Detect which cell encompasses the target text, then output its [X, Y] center coordinate. 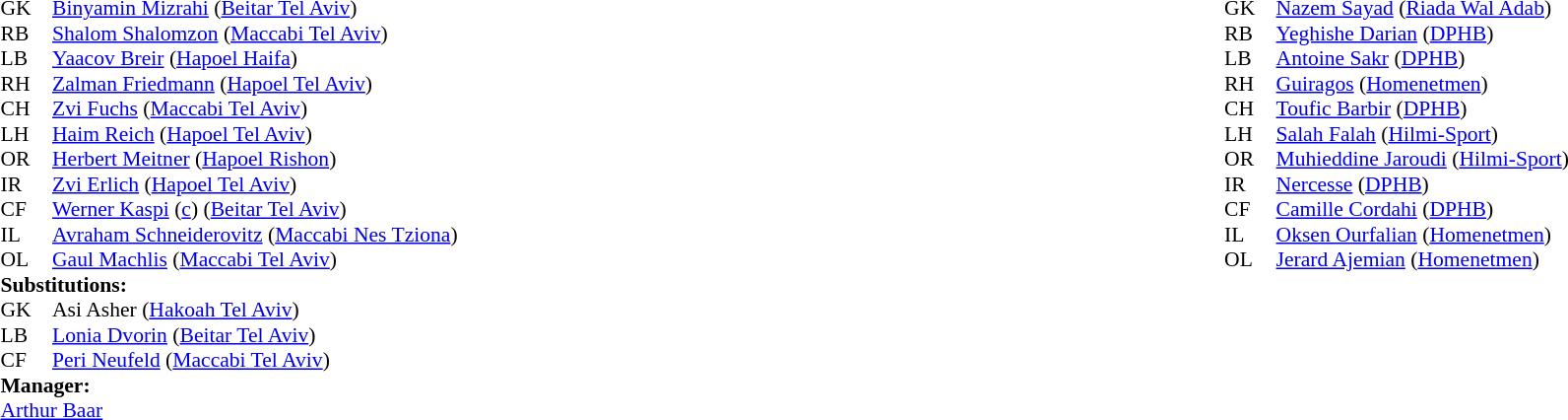
Asi Asher (Hakoah Tel Aviv) [255, 311]
Avraham Schneiderovitz (Maccabi Nes Tziona) [255, 235]
Haim Reich (Hapoel Tel Aviv) [255, 134]
Manager: [229, 385]
Zvi Fuchs (Maccabi Tel Aviv) [255, 109]
Zalman Friedmann (Hapoel Tel Aviv) [255, 84]
Zvi Erlich (Hapoel Tel Aviv) [255, 184]
Shalom Shalomzon (Maccabi Tel Aviv) [255, 34]
Peri Neufeld (Maccabi Tel Aviv) [255, 360]
Substitutions: [229, 285]
Werner Kaspi (c) (Beitar Tel Aviv) [255, 210]
Yaacov Breir (Hapoel Haifa) [255, 58]
GK [26, 311]
Lonia Dvorin (Beitar Tel Aviv) [255, 335]
Herbert Meitner (Hapoel Rishon) [255, 159]
Gaul Machlis (Maccabi Tel Aviv) [255, 259]
